Provide the [X, Y] coordinate of the cell's center where the given text is located.  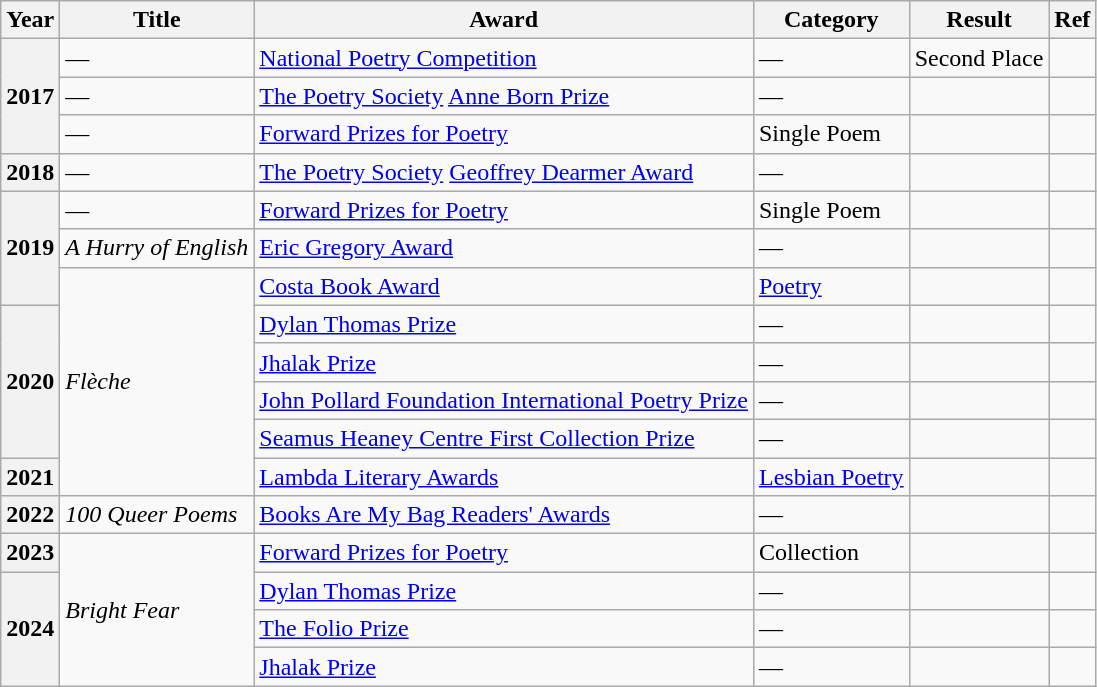
Collection [831, 553]
Award [504, 20]
Ref [1072, 20]
2021 [30, 477]
The Folio Prize [504, 629]
Lambda Literary Awards [504, 477]
A Hurry of English [157, 248]
2018 [30, 172]
National Poetry Competition [504, 58]
The Poetry Society Geoffrey Dearmer Award [504, 172]
John Pollard Foundation International Poetry Prize [504, 400]
2022 [30, 515]
Result [979, 20]
2017 [30, 96]
The Poetry Society Anne Born Prize [504, 96]
Eric Gregory Award [504, 248]
Category [831, 20]
Costa Book Award [504, 286]
2019 [30, 248]
2024 [30, 629]
Lesbian Poetry [831, 477]
Books Are My Bag Readers' Awards [504, 515]
2020 [30, 381]
2023 [30, 553]
Flèche [157, 381]
Second Place [979, 58]
Year [30, 20]
Bright Fear [157, 610]
Poetry [831, 286]
100 Queer Poems [157, 515]
Seamus Heaney Centre First Collection Prize [504, 438]
Title [157, 20]
